Output the [x, y] coordinate of the center of the cell containing the given text.  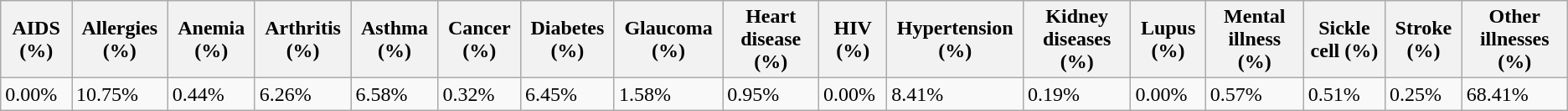
Kidney diseases (%) [1077, 40]
HIV (%) [853, 40]
0.32% [479, 94]
0.25% [1424, 94]
Anemia (%) [211, 40]
Mental illness (%) [1255, 40]
6.45% [567, 94]
1.58% [668, 94]
0.19% [1077, 94]
6.26% [303, 94]
68.41% [1514, 94]
Allergies (%) [121, 40]
Hypertension (%) [955, 40]
Other illnesses (%) [1514, 40]
Lupus (%) [1168, 40]
Heart disease (%) [771, 40]
AIDS (%) [37, 40]
Cancer (%) [479, 40]
Stroke (%) [1424, 40]
Glaucoma (%) [668, 40]
10.75% [121, 94]
0.51% [1344, 94]
6.58% [395, 94]
0.95% [771, 94]
0.44% [211, 94]
Arthritis (%) [303, 40]
Asthma (%) [395, 40]
8.41% [955, 94]
Sickle cell (%) [1344, 40]
0.57% [1255, 94]
Diabetes (%) [567, 40]
